Determine the [x, y] coordinate at the center of the cell enclosing the given text.  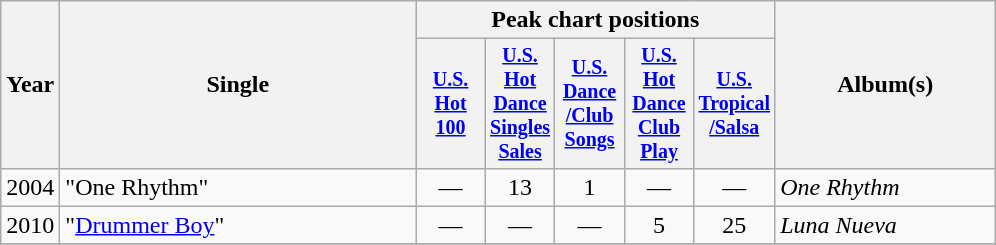
2004 [30, 187]
Peak chart positions [596, 20]
U.S.HotDanceSinglesSales [520, 104]
25 [734, 225]
U.S.HotDanceClub Play [658, 104]
5 [658, 225]
U.S. Hot 100 [450, 104]
"One Rhythm" [238, 187]
Year [30, 85]
2010 [30, 225]
U.S.Tropical/Salsa [734, 104]
Single [238, 85]
"Drummer Boy" [238, 225]
U.S.Dance/Club Songs [590, 104]
1 [590, 187]
13 [520, 187]
Luna Nueva [886, 225]
Album(s) [886, 85]
One Rhythm [886, 187]
